For the text-containing cell, return its midpoint in [X, Y] coordinate format. 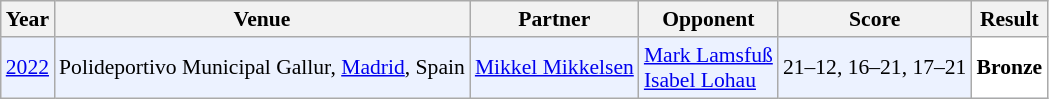
21–12, 16–21, 17–21 [875, 68]
Bronze [1009, 68]
Polideportivo Municipal Gallur, Madrid, Spain [262, 68]
Result [1009, 19]
Partner [554, 19]
Year [28, 19]
Venue [262, 19]
Opponent [708, 19]
Mark Lamsfuß Isabel Lohau [708, 68]
Score [875, 19]
2022 [28, 68]
Mikkel Mikkelsen [554, 68]
